From the cell containing the given text, extract its center point as (x, y) coordinate. 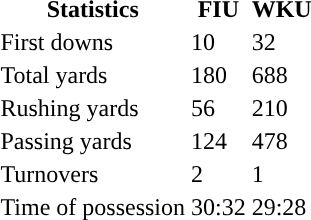
124 (218, 141)
180 (218, 75)
56 (218, 108)
2 (218, 174)
10 (218, 42)
